Pinpoint the cell where the given text exists, returning its [X, Y] midpoint coordinate. 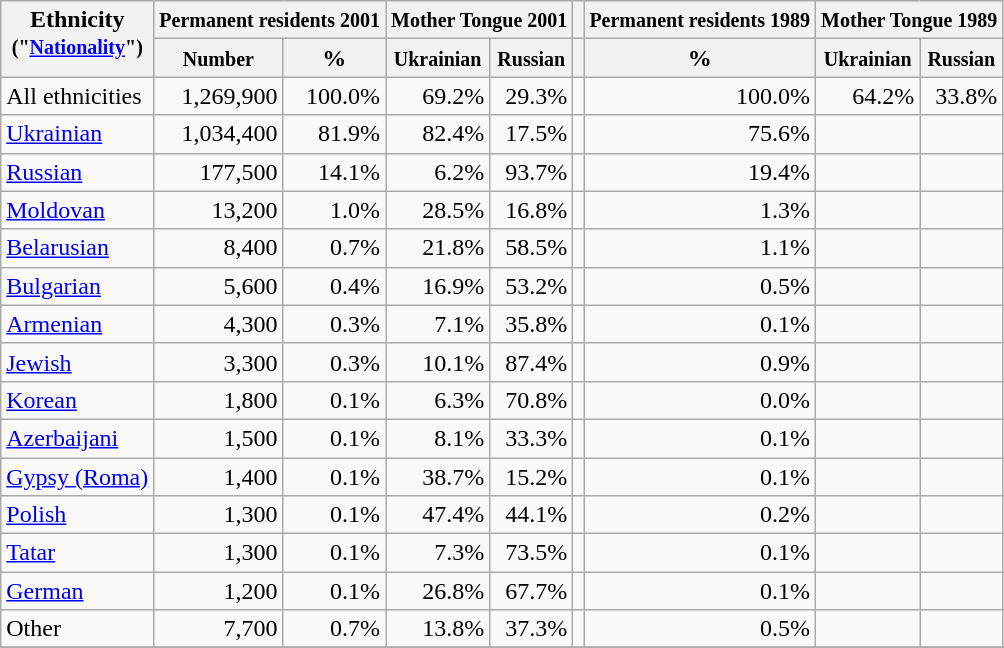
69.2% [438, 96]
53.2% [532, 286]
1,400 [218, 477]
13.8% [438, 629]
26.8% [438, 591]
German [78, 591]
73.5% [532, 553]
5,600 [218, 286]
82.4% [438, 134]
1,200 [218, 591]
67.7% [532, 591]
14.1% [334, 172]
0.0% [700, 400]
8,400 [218, 248]
Jewish [78, 362]
Moldovan [78, 210]
38.7% [438, 477]
Permanent residents 1989 [700, 20]
1,800 [218, 400]
44.1% [532, 515]
7,700 [218, 629]
Number [218, 58]
28.5% [438, 210]
37.3% [532, 629]
Armenian [78, 324]
21.8% [438, 248]
Mother Tongue 1989 [910, 20]
81.9% [334, 134]
6.2% [438, 172]
0.4% [334, 286]
8.1% [438, 438]
6.3% [438, 400]
70.8% [532, 400]
Bulgarian [78, 286]
1,500 [218, 438]
33.8% [962, 96]
Mother Tongue 2001 [480, 20]
33.3% [532, 438]
17.5% [532, 134]
Permanent residents 2001 [270, 20]
Azerbaijani [78, 438]
47.4% [438, 515]
Korean [78, 400]
0.2% [700, 515]
1.1% [700, 248]
35.8% [532, 324]
1,269,900 [218, 96]
1,034,400 [218, 134]
10.1% [438, 362]
58.5% [532, 248]
Other [78, 629]
75.6% [700, 134]
29.3% [532, 96]
Gypsy (Roma) [78, 477]
Belarusian [78, 248]
93.7% [532, 172]
4,300 [218, 324]
64.2% [868, 96]
16.8% [532, 210]
Tatar [78, 553]
0.9% [700, 362]
All ethnicities [78, 96]
1.0% [334, 210]
1.3% [700, 210]
87.4% [532, 362]
19.4% [700, 172]
3,300 [218, 362]
16.9% [438, 286]
Ethnicity("Nationality") [78, 39]
7.1% [438, 324]
15.2% [532, 477]
13,200 [218, 210]
177,500 [218, 172]
7.3% [438, 553]
Polish [78, 515]
